Detect which cell encompasses the target text, then output its [X, Y] center coordinate. 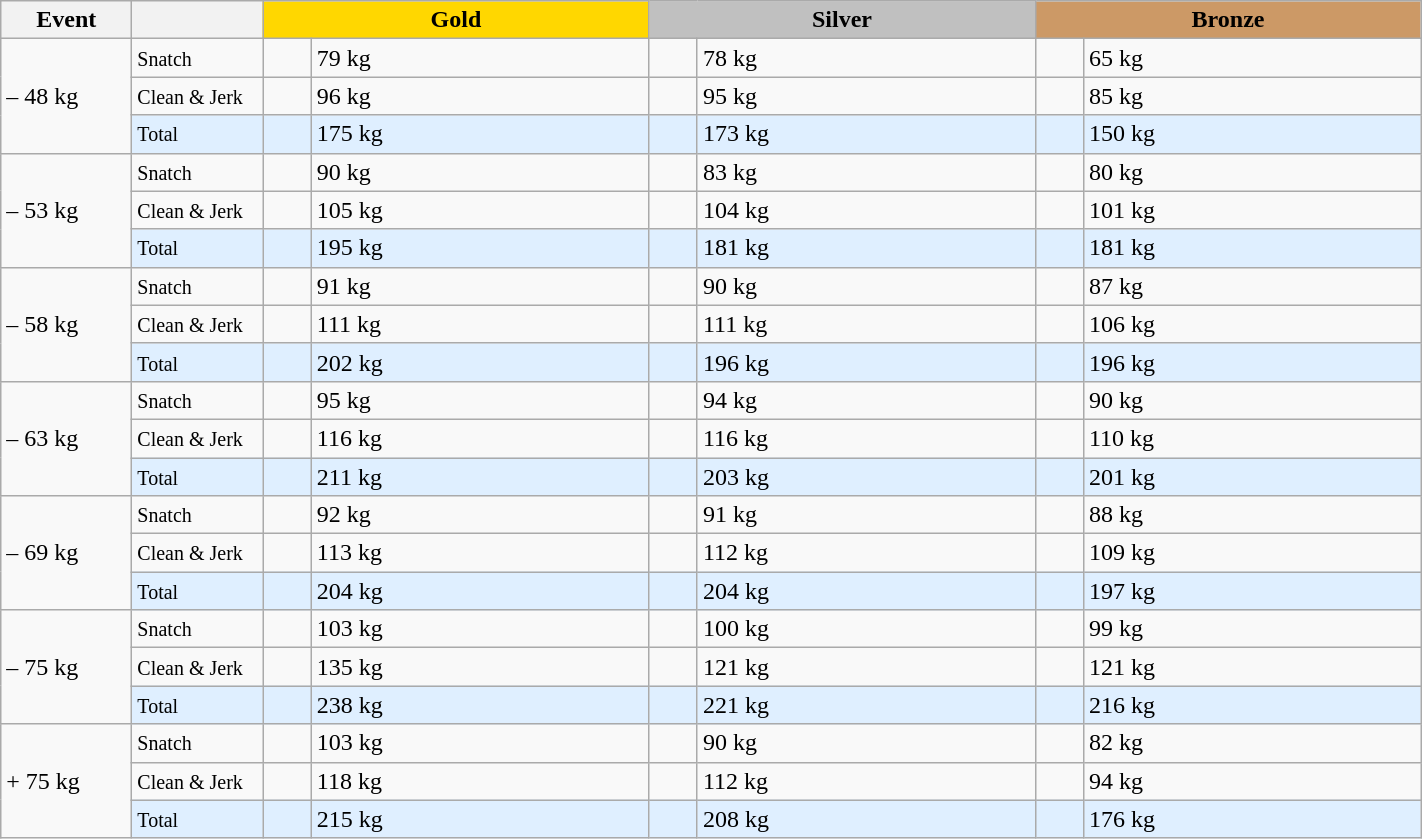
– 63 kg [66, 438]
Gold [456, 20]
Silver [842, 20]
203 kg [866, 477]
80 kg [1252, 172]
238 kg [480, 705]
211 kg [480, 477]
82 kg [1252, 743]
83 kg [866, 172]
110 kg [1252, 438]
Bronze [1228, 20]
78 kg [866, 58]
96 kg [480, 96]
221 kg [866, 705]
201 kg [1252, 477]
176 kg [1252, 819]
92 kg [480, 515]
216 kg [1252, 705]
101 kg [1252, 210]
105 kg [480, 210]
215 kg [480, 819]
85 kg [1252, 96]
88 kg [1252, 515]
100 kg [866, 629]
65 kg [1252, 58]
– 53 kg [66, 210]
208 kg [866, 819]
150 kg [1252, 134]
109 kg [1252, 553]
113 kg [480, 553]
175 kg [480, 134]
+ 75 kg [66, 781]
195 kg [480, 248]
197 kg [1252, 591]
106 kg [1252, 324]
87 kg [1252, 286]
– 69 kg [66, 553]
104 kg [866, 210]
79 kg [480, 58]
– 58 kg [66, 324]
118 kg [480, 781]
173 kg [866, 134]
– 48 kg [66, 96]
Event [66, 20]
99 kg [1252, 629]
– 75 kg [66, 667]
135 kg [480, 667]
202 kg [480, 362]
